Scan for the cell matching the given text and deliver its [X, Y] coordinate at center. 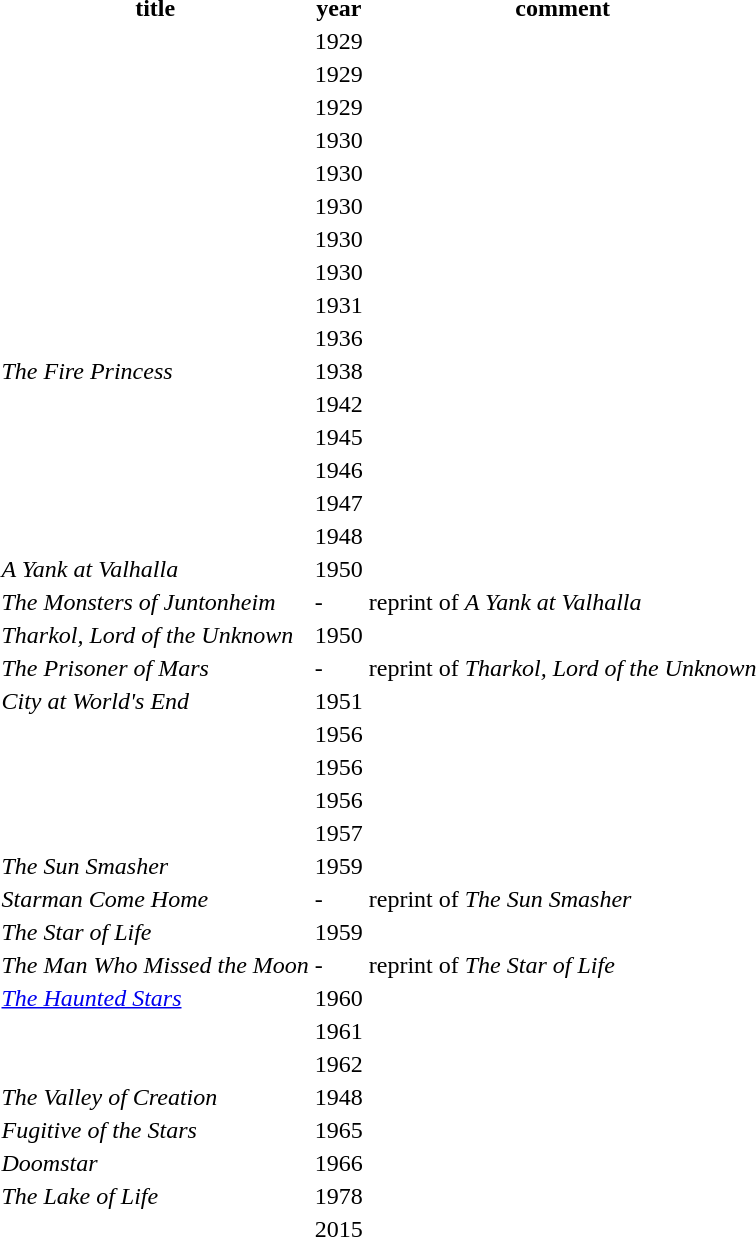
1936 [338, 338]
The Fire Princess [155, 371]
1978 [338, 1196]
1951 [338, 701]
The Sun Smasher [155, 866]
The Valley of Creation [155, 1097]
1946 [338, 470]
1945 [338, 437]
1966 [338, 1163]
1947 [338, 503]
1957 [338, 833]
City at World's End [155, 701]
The Lake of Life [155, 1196]
1962 [338, 1064]
1938 [338, 371]
The Man Who Missed the Moon [155, 965]
Tharkol, Lord of the Unknown [155, 635]
Doomstar [155, 1163]
Fugitive of the Stars [155, 1130]
The Monsters of Juntonheim [155, 602]
1961 [338, 1031]
1965 [338, 1130]
1960 [338, 998]
A Yank at Valhalla [155, 569]
Starman Come Home [155, 899]
The Haunted Stars [155, 998]
1942 [338, 404]
The Star of Life [155, 932]
1931 [338, 305]
The Prisoner of Mars [155, 668]
